Find where the given text appears and provide that cell's center as (x, y) coordinate. 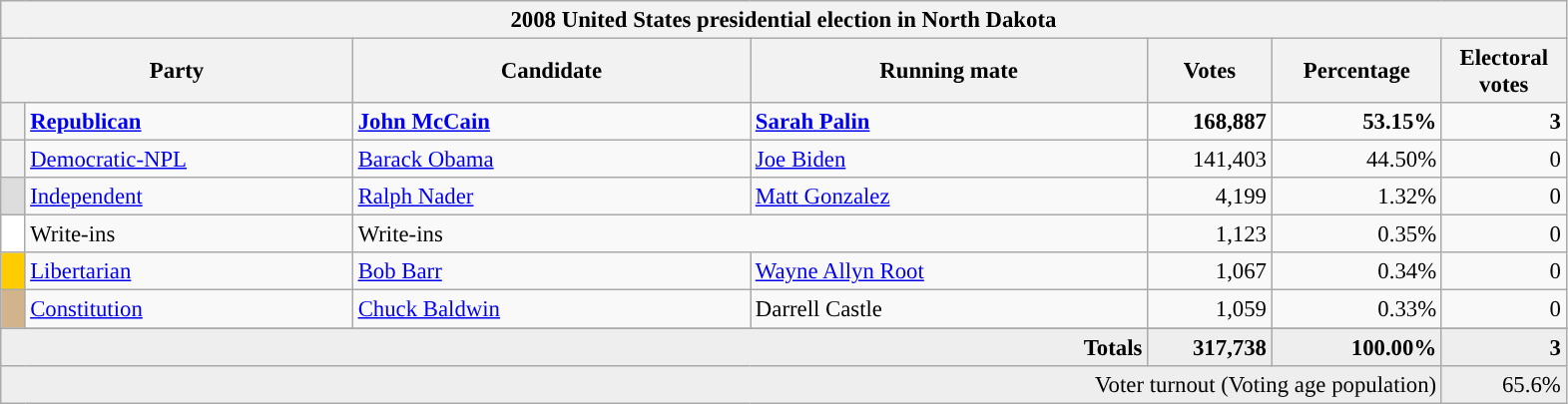
44.50% (1356, 160)
100.00% (1356, 347)
Votes (1210, 72)
2008 United States presidential election in North Dakota (784, 20)
Voter turnout (Voting age population) (722, 384)
1,123 (1210, 234)
4,199 (1210, 197)
1.32% (1356, 197)
Sarah Palin (949, 122)
Constitution (189, 309)
Electoral votes (1503, 72)
Party (178, 72)
Libertarian (189, 272)
0.35% (1356, 234)
Matt Gonzalez (949, 197)
Democratic-NPL (189, 160)
Republican (189, 122)
John McCain (551, 122)
Running mate (949, 72)
53.15% (1356, 122)
0.34% (1356, 272)
Barack Obama (551, 160)
0.33% (1356, 309)
Candidate (551, 72)
65.6% (1503, 384)
1,067 (1210, 272)
168,887 (1210, 122)
Joe Biden (949, 160)
Wayne Allyn Root (949, 272)
Independent (189, 197)
Bob Barr (551, 272)
141,403 (1210, 160)
Chuck Baldwin (551, 309)
1,059 (1210, 309)
Totals (575, 347)
Percentage (1356, 72)
Darrell Castle (949, 309)
317,738 (1210, 347)
Ralph Nader (551, 197)
